Scan for the cell matching the given text and deliver its [x, y] coordinate at center. 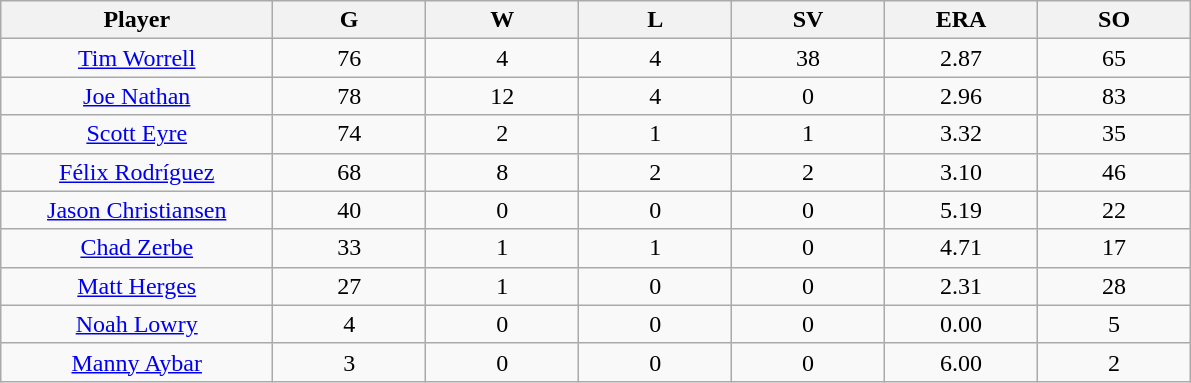
5 [1114, 324]
0.00 [962, 324]
2.96 [962, 96]
3.32 [962, 134]
33 [350, 248]
2.31 [962, 286]
Noah Lowry [137, 324]
28 [1114, 286]
6.00 [962, 362]
3.10 [962, 172]
Joe Nathan [137, 96]
Matt Herges [137, 286]
68 [350, 172]
22 [1114, 210]
Manny Aybar [137, 362]
Félix Rodríguez [137, 172]
G [350, 20]
Tim Worrell [137, 58]
35 [1114, 134]
Scott Eyre [137, 134]
4.71 [962, 248]
38 [808, 58]
83 [1114, 96]
17 [1114, 248]
12 [502, 96]
3 [350, 362]
2.87 [962, 58]
SO [1114, 20]
Jason Christiansen [137, 210]
SV [808, 20]
46 [1114, 172]
40 [350, 210]
5.19 [962, 210]
78 [350, 96]
76 [350, 58]
W [502, 20]
8 [502, 172]
ERA [962, 20]
65 [1114, 58]
Player [137, 20]
L [656, 20]
74 [350, 134]
Chad Zerbe [137, 248]
27 [350, 286]
